Pinpoint the cell where the given text exists, returning its (X, Y) midpoint coordinate. 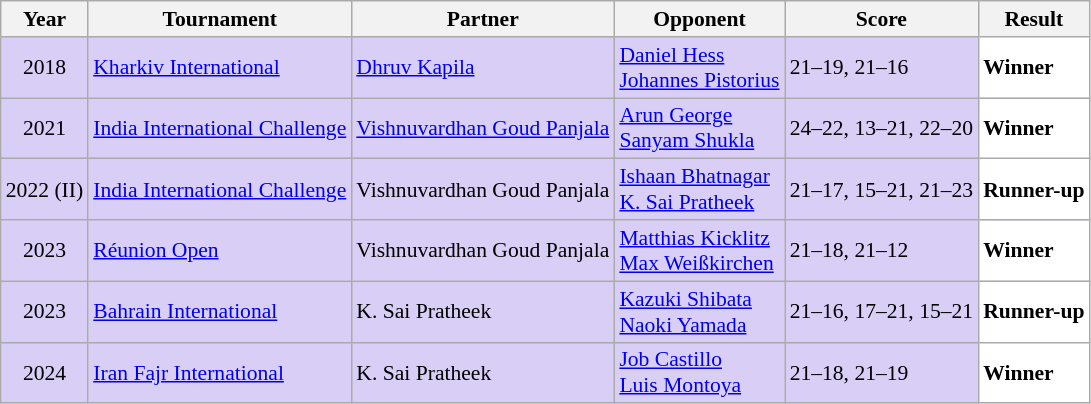
Tournament (220, 19)
Matthias Kicklitz Max Weißkirchen (699, 250)
Partner (482, 19)
Year (44, 19)
Score (882, 19)
2024 (44, 372)
Arun George Sanyam Shukla (699, 128)
Opponent (699, 19)
Result (1034, 19)
Iran Fajr International (220, 372)
24–22, 13–21, 22–20 (882, 128)
Ishaan Bhatnagar K. Sai Pratheek (699, 190)
2018 (44, 68)
21–16, 17–21, 15–21 (882, 312)
21–18, 21–12 (882, 250)
Réunion Open (220, 250)
21–19, 21–16 (882, 68)
Dhruv Kapila (482, 68)
Kharkiv International (220, 68)
Bahrain International (220, 312)
21–17, 15–21, 21–23 (882, 190)
Daniel Hess Johannes Pistorius (699, 68)
Job Castillo Luis Montoya (699, 372)
2021 (44, 128)
21–18, 21–19 (882, 372)
Kazuki Shibata Naoki Yamada (699, 312)
2022 (II) (44, 190)
